Scan for the cell matching the given text and deliver its (x, y) coordinate at center. 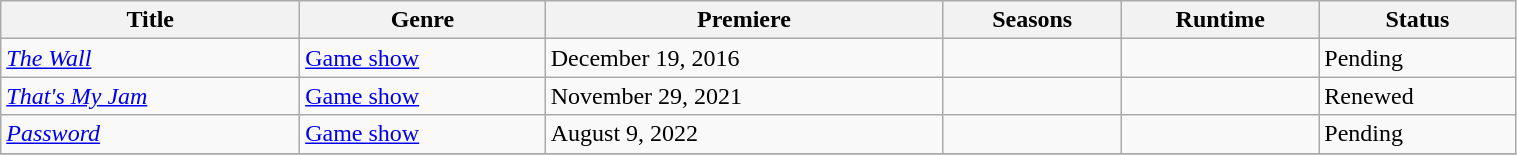
The Wall (150, 58)
Status (1418, 20)
Genre (423, 20)
August 9, 2022 (744, 134)
Renewed (1418, 96)
Runtime (1220, 20)
That's My Jam (150, 96)
Title (150, 20)
Password (150, 134)
Seasons (1032, 20)
Premiere (744, 20)
December 19, 2016 (744, 58)
November 29, 2021 (744, 96)
